Provide the (X, Y) coordinate of the cell's center where the given text is located.  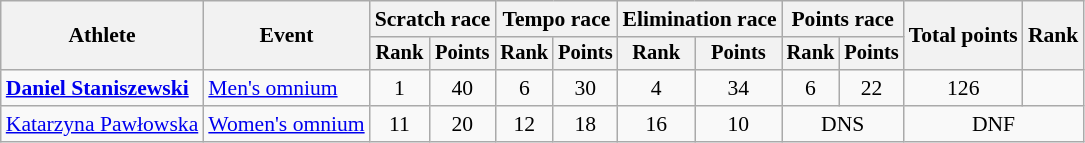
Katarzyna Pawłowska (102, 124)
Event (286, 36)
Points race (843, 19)
Tempo race (556, 19)
34 (738, 88)
Athlete (102, 36)
Elimination race (699, 19)
Men's omnium (286, 88)
1 (400, 88)
Total points (964, 36)
22 (871, 88)
DNS (843, 124)
16 (656, 124)
11 (400, 124)
Scratch race (433, 19)
Women's omnium (286, 124)
12 (524, 124)
126 (964, 88)
40 (462, 88)
DNF (994, 124)
20 (462, 124)
4 (656, 88)
18 (585, 124)
Daniel Staniszewski (102, 88)
30 (585, 88)
10 (738, 124)
